Provide the (x, y) coordinate of the cell's center where the given text is located.  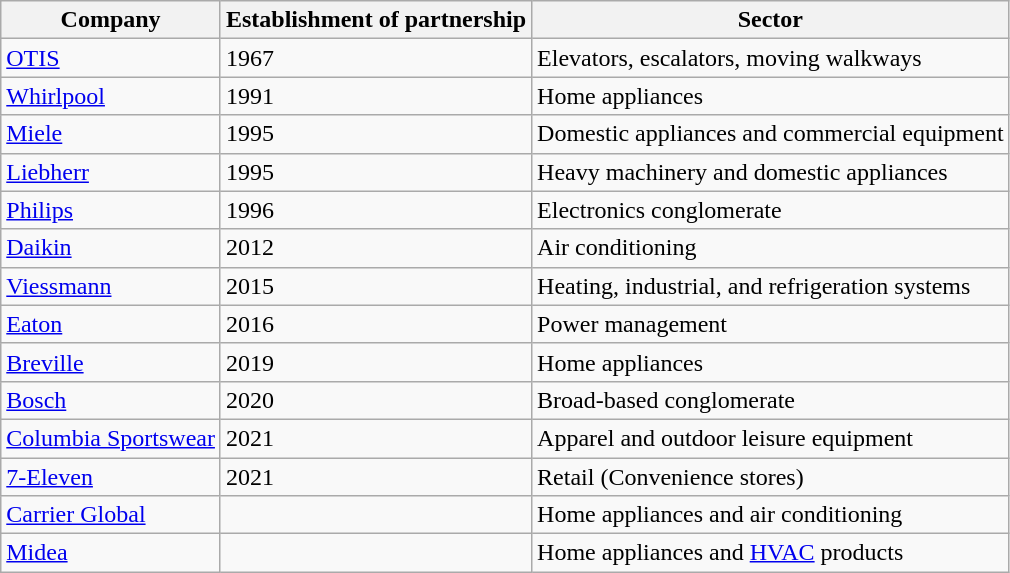
Home appliances and HVAC products (771, 553)
Sector (771, 20)
Columbia Sportswear (111, 438)
Electronics conglomerate (771, 210)
Company (111, 20)
Carrier Global (111, 515)
Miele (111, 134)
Midea (111, 553)
7-Eleven (111, 477)
Daikin (111, 248)
2016 (376, 324)
Domestic appliances and commercial equipment (771, 134)
2012 (376, 248)
1967 (376, 58)
Heavy machinery and domestic appliances (771, 172)
1991 (376, 96)
Breville (111, 362)
Power management (771, 324)
Elevators, escalators, moving walkways (771, 58)
2019 (376, 362)
2020 (376, 400)
Philips (111, 210)
Retail (Convenience stores) (771, 477)
Broad-based conglomerate (771, 400)
Air conditioning (771, 248)
Heating, industrial, and refrigeration systems (771, 286)
Apparel and outdoor leisure equipment (771, 438)
Liebherr (111, 172)
2015 (376, 286)
1996 (376, 210)
Home appliances and air conditioning (771, 515)
OTIS (111, 58)
Establishment of partnership (376, 20)
Eaton (111, 324)
Bosch (111, 400)
Viessmann (111, 286)
Whirlpool (111, 96)
